Locate the cell with the specified text and output its [x, y] center coordinate. 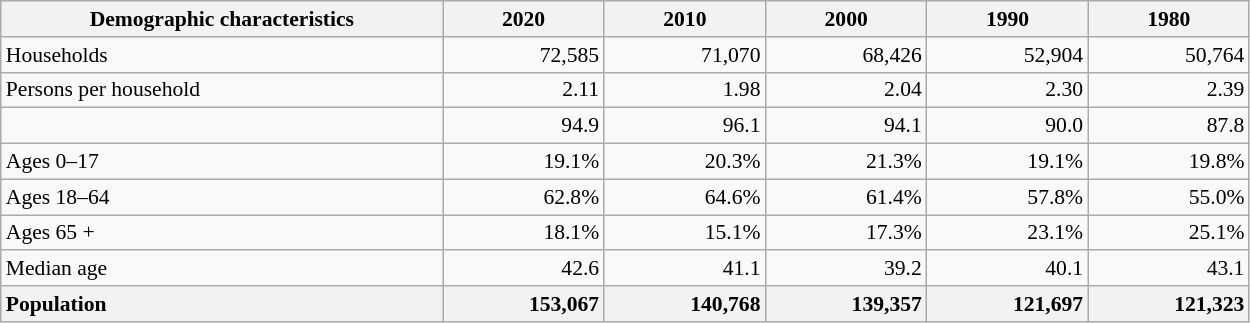
1.98 [684, 90]
Ages 65 + [222, 233]
2000 [846, 19]
25.1% [1168, 233]
50,764 [1168, 55]
19.8% [1168, 162]
18.1% [524, 233]
Ages 18–64 [222, 197]
2020 [524, 19]
2.30 [1008, 90]
15.1% [684, 233]
Households [222, 55]
68,426 [846, 55]
72,585 [524, 55]
52,904 [1008, 55]
2.11 [524, 90]
121,697 [1008, 304]
43.1 [1168, 269]
1990 [1008, 19]
87.8 [1168, 126]
153,067 [524, 304]
1980 [1168, 19]
Median age [222, 269]
2.39 [1168, 90]
40.1 [1008, 269]
21.3% [846, 162]
17.3% [846, 233]
71,070 [684, 55]
Ages 0–17 [222, 162]
39.2 [846, 269]
55.0% [1168, 197]
140,768 [684, 304]
41.1 [684, 269]
57.8% [1008, 197]
42.6 [524, 269]
Demographic characteristics [222, 19]
20.3% [684, 162]
90.0 [1008, 126]
23.1% [1008, 233]
62.8% [524, 197]
2.04 [846, 90]
2010 [684, 19]
94.1 [846, 126]
139,357 [846, 304]
121,323 [1168, 304]
94.9 [524, 126]
Population [222, 304]
64.6% [684, 197]
96.1 [684, 126]
Persons per household [222, 90]
61.4% [846, 197]
